Return [x, y] of the center of cell containing provided text 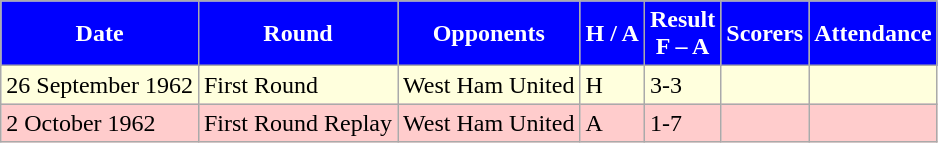
1-7 [682, 123]
2 October 1962 [100, 123]
A [612, 123]
Round [298, 34]
H / A [612, 34]
3-3 [682, 85]
26 September 1962 [100, 85]
Scorers [765, 34]
Date [100, 34]
First Round [298, 85]
ResultF – A [682, 34]
Attendance [873, 34]
H [612, 85]
Opponents [489, 34]
First Round Replay [298, 123]
